Locate the cell with the specified text and output its (x, y) center coordinate. 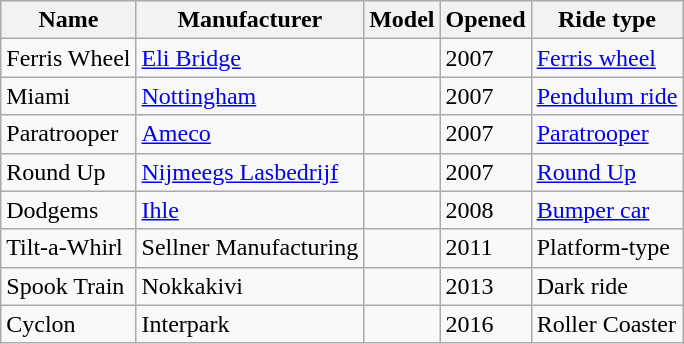
2011 (486, 248)
Ferris Wheel (68, 58)
Sellner Manufacturing (250, 248)
Pendulum ride (607, 96)
Model (402, 20)
Nokkakivi (250, 286)
2008 (486, 210)
Roller Coaster (607, 324)
Nijmeegs Lasbedrijf (250, 172)
Miami (68, 96)
Ride type (607, 20)
Opened (486, 20)
Ihle (250, 210)
2016 (486, 324)
Bumper car (607, 210)
Ferris wheel (607, 58)
2013 (486, 286)
Nottingham (250, 96)
Interpark (250, 324)
Ameco (250, 134)
Eli Bridge (250, 58)
Dodgems (68, 210)
Dark ride (607, 286)
Name (68, 20)
Tilt-a-Whirl (68, 248)
Platform-type (607, 248)
Cyclon (68, 324)
Spook Train (68, 286)
Manufacturer (250, 20)
